For the text-containing cell, return its midpoint in [x, y] coordinate format. 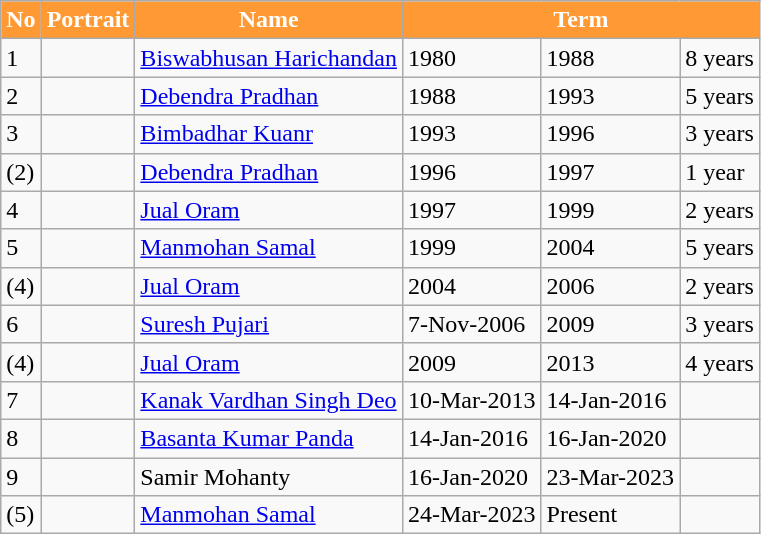
2006 [610, 286]
6 [21, 324]
7 [21, 400]
(2) [21, 172]
(5) [21, 515]
1 [21, 58]
Kanak Vardhan Singh Deo [269, 400]
1 year [720, 172]
8 [21, 438]
Portrait [88, 20]
Present [610, 515]
8 years [720, 58]
7-Nov-2006 [472, 324]
2013 [610, 362]
4 [21, 210]
5 [21, 248]
Samir Mohanty [269, 477]
4 years [720, 362]
No [21, 20]
23-Mar-2023 [610, 477]
9 [21, 477]
Name [269, 20]
24-Mar-2023 [472, 515]
Term [580, 20]
2 [21, 96]
1980 [472, 58]
Suresh Pujari [269, 324]
Bimbadhar Kuanr [269, 134]
Basanta Kumar Panda [269, 438]
Biswabhusan Harichandan [269, 58]
3 [21, 134]
10-Mar-2013 [472, 400]
